Detect which cell encompasses the target text, then output its (x, y) center coordinate. 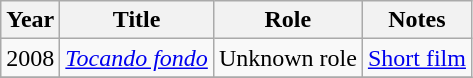
Year (30, 20)
Short film (416, 58)
Role (288, 20)
Title (137, 20)
Notes (416, 20)
Unknown role (288, 58)
Tocando fondo (137, 58)
2008 (30, 58)
